Capture the cell that displays the provided text and extract its [X, Y] central coordinate. 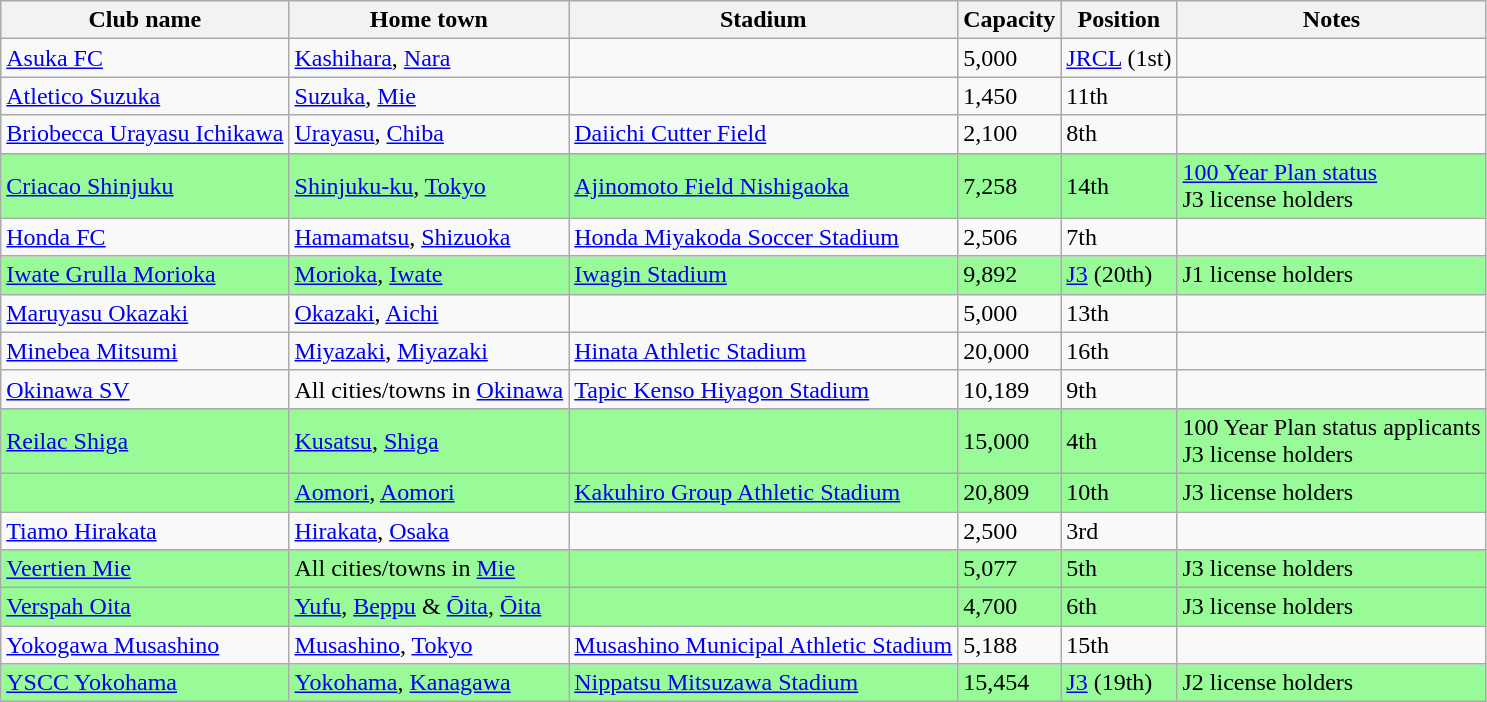
Kusatsu, Shiga [429, 440]
9th [1119, 389]
100 Year Plan statusJ3 license holders [1332, 186]
Hirakata, Osaka [429, 531]
All cities/towns in Okinawa [429, 389]
9,892 [1010, 275]
5th [1119, 569]
Maruyasu Okazaki [145, 313]
10th [1119, 492]
J3 (19th) [1119, 683]
4,700 [1010, 607]
Miyazaki, Miyazaki [429, 351]
Club name [145, 20]
J1 license holders [1332, 275]
Stadium [764, 20]
Minebea Mitsumi [145, 351]
Hamamatsu, Shizuoka [429, 237]
J3 (20th) [1119, 275]
7,258 [1010, 186]
Kashihara, Nara [429, 58]
All cities/towns in Mie [429, 569]
Tiamo Hirakata [145, 531]
Okinawa SV [145, 389]
Ajinomoto Field Nishigaoka [764, 186]
J2 license holders [1332, 683]
2,500 [1010, 531]
13th [1119, 313]
Morioka, Iwate [429, 275]
5,077 [1010, 569]
Honda Miyakoda Soccer Stadium [764, 237]
Capacity [1010, 20]
20,000 [1010, 351]
Hinata Athletic Stadium [764, 351]
Musashino, Tokyo [429, 645]
Urayasu, Chiba [429, 134]
1,450 [1010, 96]
YSCC Yokohama [145, 683]
10,189 [1010, 389]
Yokogawa Musashino [145, 645]
100 Year Plan status applicantsJ3 license holders [1332, 440]
Reilac Shiga [145, 440]
20,809 [1010, 492]
Yufu, Beppu & Ōita, Ōita [429, 607]
8th [1119, 134]
15,000 [1010, 440]
Musashino Municipal Athletic Stadium [764, 645]
Tapic Kenso Hiyagon Stadium [764, 389]
Asuka FC [145, 58]
15th [1119, 645]
Yokohama, Kanagawa [429, 683]
Daiichi Cutter Field [764, 134]
5,188 [1010, 645]
Iwate Grulla Morioka [145, 275]
11th [1119, 96]
Suzuka, Mie [429, 96]
Veertien Mie [145, 569]
Iwagin Stadium [764, 275]
3rd [1119, 531]
7th [1119, 237]
Kakuhiro Group Athletic Stadium [764, 492]
Shinjuku-ku, Tokyo [429, 186]
Position [1119, 20]
Atletico Suzuka [145, 96]
2,100 [1010, 134]
Okazaki, Aichi [429, 313]
Aomori, Aomori [429, 492]
Nippatsu Mitsuzawa Stadium [764, 683]
Criacao Shinjuku [145, 186]
6th [1119, 607]
2,506 [1010, 237]
Notes [1332, 20]
JRCL (1st) [1119, 58]
14th [1119, 186]
Briobecca Urayasu Ichikawa [145, 134]
Honda FC [145, 237]
Home town [429, 20]
4th [1119, 440]
16th [1119, 351]
15,454 [1010, 683]
Verspah Oita [145, 607]
